Scan for the cell matching the given text and deliver its [X, Y] coordinate at center. 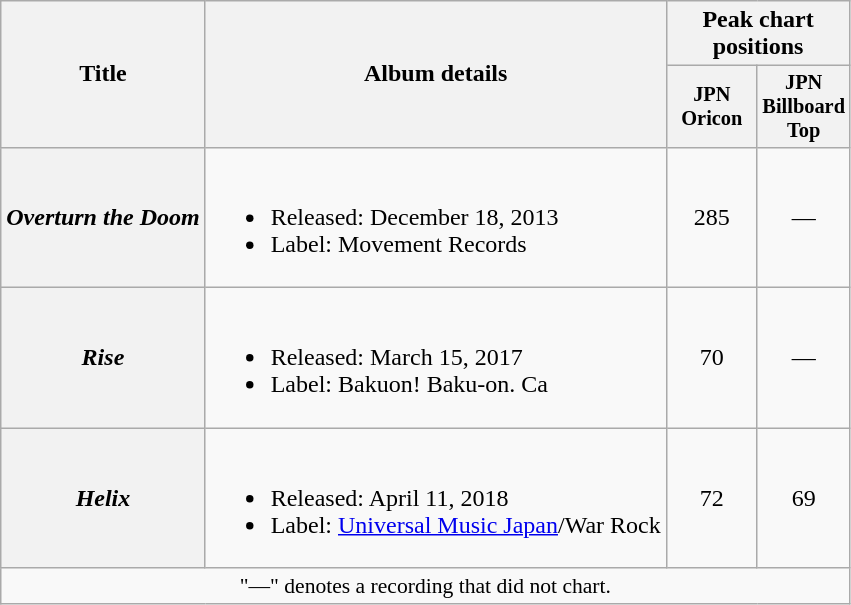
70 [712, 358]
Released: April 11, 2018Label: Universal Music Japan/War Rock [436, 498]
Rise [103, 358]
Peak chart positions [758, 34]
72 [712, 498]
Album details [436, 74]
"—" denotes a recording that did not chart. [426, 586]
Released: March 15, 2017Label: Bakuon! Baku-on. Ca [436, 358]
Released: December 18, 2013Label: Movement Records [436, 217]
69 [803, 498]
JPNBillboardTop [803, 107]
Overturn the Doom [103, 217]
JPNOricon [712, 107]
285 [712, 217]
Title [103, 74]
Helix [103, 498]
